Scan for the cell matching the given text and deliver its (x, y) coordinate at center. 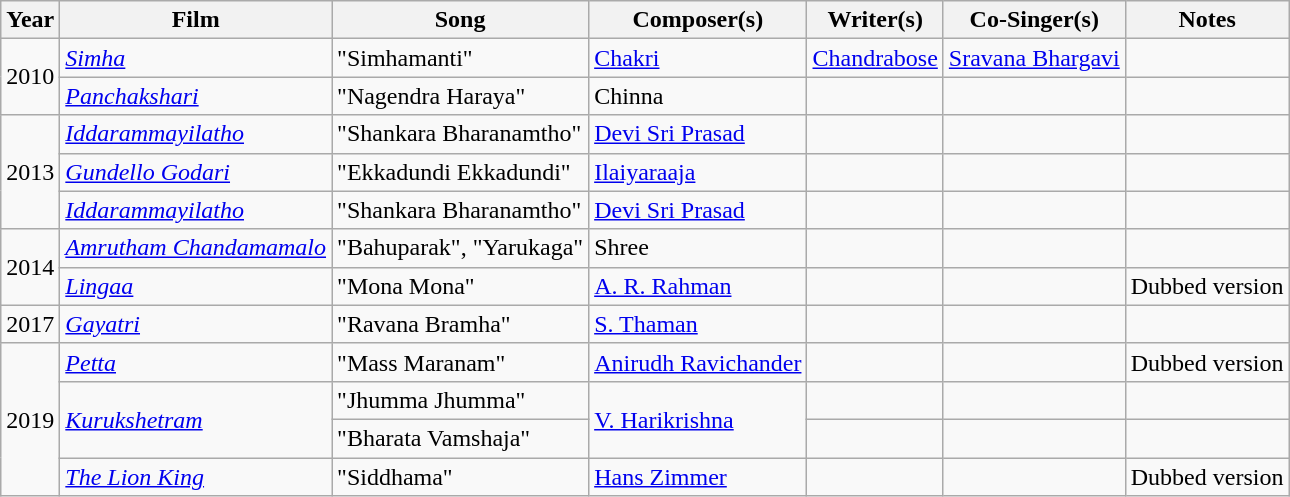
Anirudh Ravichander (698, 362)
Simha (196, 58)
Petta (196, 362)
"Ekkadundi Ekkadundi" (460, 172)
2014 (30, 267)
Song (460, 20)
Lingaa (196, 286)
2017 (30, 324)
S. Thaman (698, 324)
"Simhamanti" (460, 58)
V. Harikrishna (698, 419)
"Bharata Vamshaja" (460, 438)
Gayatri (196, 324)
"Ravana Bramha" (460, 324)
Co-Singer(s) (1034, 20)
Chinna (698, 96)
Sravana Bhargavi (1034, 58)
Notes (1207, 20)
Chakri (698, 58)
"Jhumma Jhumma" (460, 400)
"Mona Mona" (460, 286)
Ilaiyaraaja (698, 172)
"Mass Maranam" (460, 362)
Year (30, 20)
Film (196, 20)
Chandrabose (875, 58)
Composer(s) (698, 20)
Writer(s) (875, 20)
"Nagendra Haraya" (460, 96)
Panchakshari (196, 96)
Amrutham Chandamamalo (196, 248)
Shree (698, 248)
"Bahuparak", "Yarukaga" (460, 248)
"Siddhama" (460, 477)
2013 (30, 172)
2010 (30, 77)
Kurukshetram (196, 419)
The Lion King (196, 477)
2019 (30, 419)
A. R. Rahman (698, 286)
Hans Zimmer (698, 477)
Gundello Godari (196, 172)
